Return the [X, Y] coordinate for the center point of the cell that contains the specified text.  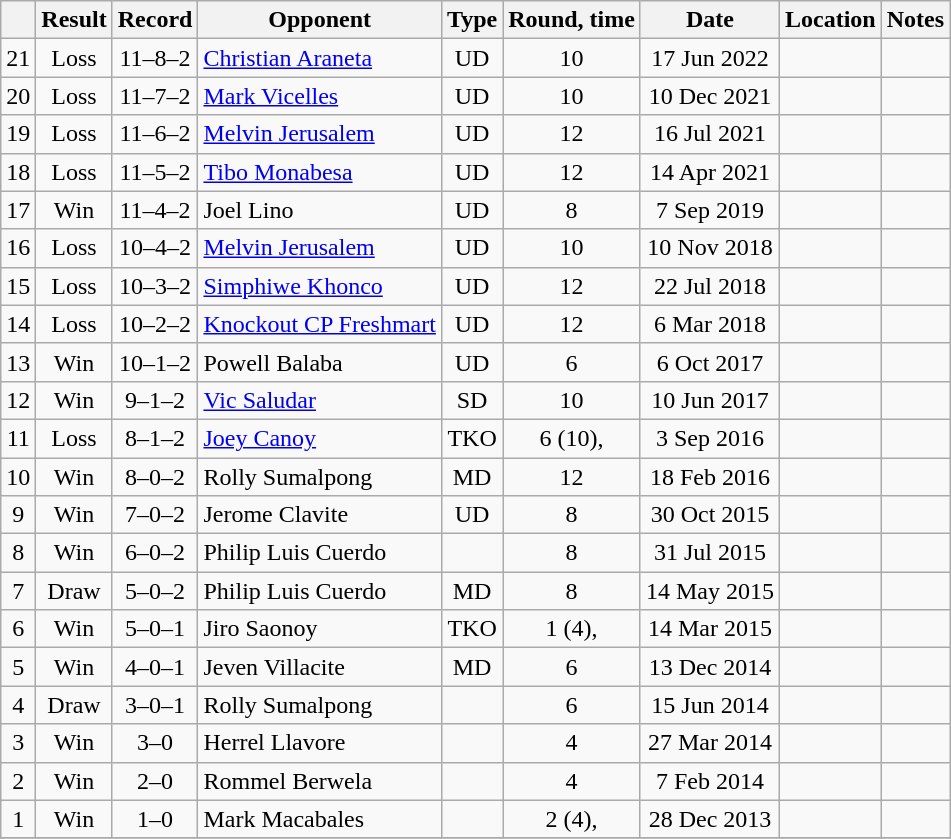
14 Apr 2021 [710, 172]
Rommel Berwela [320, 781]
28 Dec 2013 [710, 819]
3 [18, 743]
13 Dec 2014 [710, 667]
Result [74, 20]
1 [18, 819]
11–4–2 [155, 210]
5 [18, 667]
16 [18, 248]
10–2–2 [155, 324]
10–1–2 [155, 362]
11–8–2 [155, 58]
21 [18, 58]
Mark Macabales [320, 819]
6 Mar 2018 [710, 324]
Record [155, 20]
19 [18, 134]
22 Jul 2018 [710, 286]
Simphiwe Khonco [320, 286]
7 [18, 591]
Notes [915, 20]
18 Feb 2016 [710, 477]
Opponent [320, 20]
15 [18, 286]
3 Sep 2016 [710, 438]
Knockout CP Freshmart [320, 324]
Joey Canoy [320, 438]
SD [472, 400]
14 May 2015 [710, 591]
7 Feb 2014 [710, 781]
10–3–2 [155, 286]
13 [18, 362]
16 Jul 2021 [710, 134]
10 Jun 2017 [710, 400]
6 (10), [572, 438]
10 Dec 2021 [710, 96]
7 Sep 2019 [710, 210]
5–0–2 [155, 591]
4–0–1 [155, 667]
Christian Araneta [320, 58]
27 Mar 2014 [710, 743]
Jiro Saonoy [320, 629]
11 [18, 438]
5–0–1 [155, 629]
10 Nov 2018 [710, 248]
17 [18, 210]
11–5–2 [155, 172]
11–6–2 [155, 134]
15 Jun 2014 [710, 705]
Vic Saludar [320, 400]
30 Oct 2015 [710, 515]
1–0 [155, 819]
Round, time [572, 20]
Jeven Villacite [320, 667]
9 [18, 515]
11–7–2 [155, 96]
Jerome Clavite [320, 515]
Type [472, 20]
14 [18, 324]
9–1–2 [155, 400]
Date [710, 20]
Location [831, 20]
20 [18, 96]
18 [18, 172]
8–0–2 [155, 477]
17 Jun 2022 [710, 58]
8–1–2 [155, 438]
Powell Balaba [320, 362]
Mark Vicelles [320, 96]
31 Jul 2015 [710, 553]
7–0–2 [155, 515]
2–0 [155, 781]
Herrel Llavore [320, 743]
2 (4), [572, 819]
3–0–1 [155, 705]
6 Oct 2017 [710, 362]
2 [18, 781]
14 Mar 2015 [710, 629]
1 (4), [572, 629]
10–4–2 [155, 248]
Tibo Monabesa [320, 172]
3–0 [155, 743]
Joel Lino [320, 210]
6–0–2 [155, 553]
